Locate the cell with the specified text and output its [x, y] center coordinate. 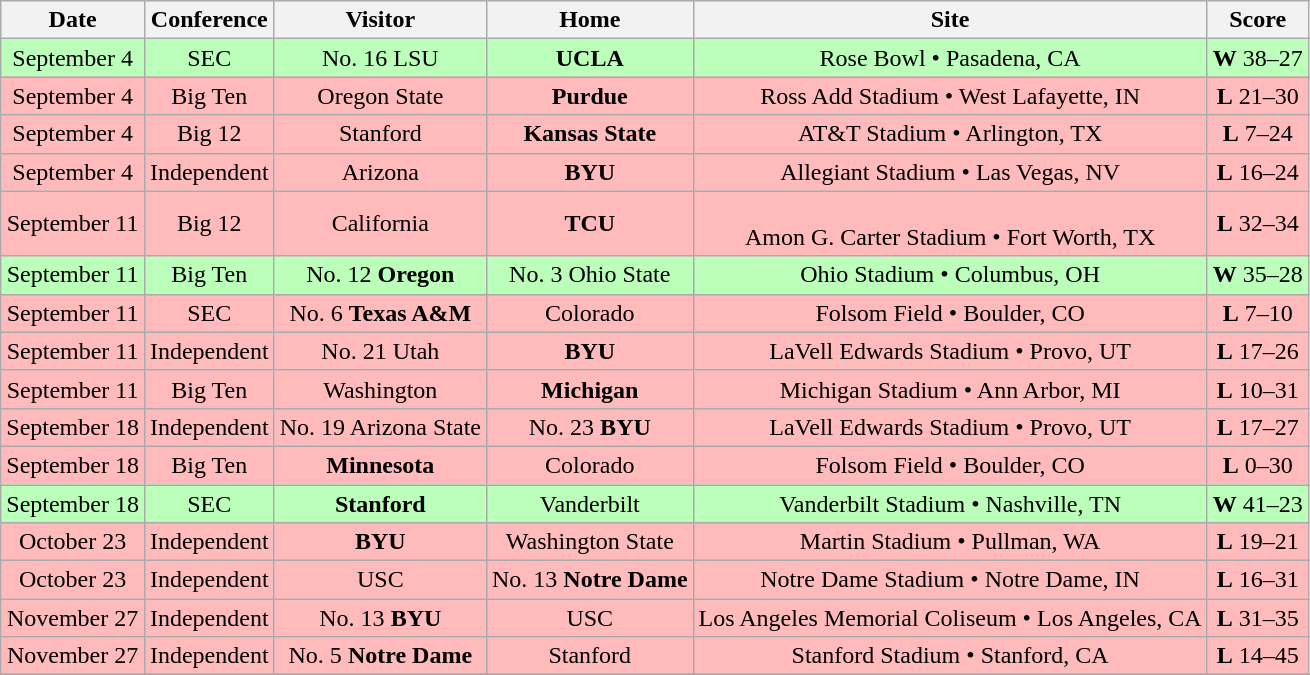
Score [1258, 20]
Stanford Stadium • Stanford, CA [950, 656]
Arizona [380, 172]
Oregon State [380, 96]
California [380, 224]
L 0–30 [1258, 465]
Vanderbilt Stadium • Nashville, TN [950, 503]
L 21–30 [1258, 96]
Martin Stadium • Pullman, WA [950, 542]
Vanderbilt [590, 503]
W 35–28 [1258, 275]
Washington State [590, 542]
L 7–10 [1258, 313]
L 16–24 [1258, 172]
Home [590, 20]
Kansas State [590, 134]
Notre Dame Stadium • Notre Dame, IN [950, 580]
W 41–23 [1258, 503]
Conference [209, 20]
L 19–21 [1258, 542]
No. 3 Ohio State [590, 275]
Amon G. Carter Stadium • Fort Worth, TX [950, 224]
Minnesota [380, 465]
AT&T Stadium • Arlington, TX [950, 134]
No. 16 LSU [380, 58]
No. 21 Utah [380, 351]
No. 6 Texas A&M [380, 313]
W 38–27 [1258, 58]
L 7–24 [1258, 134]
TCU [590, 224]
L 16–31 [1258, 580]
Allegiant Stadium • Las Vegas, NV [950, 172]
Date [73, 20]
No. 13 BYU [380, 618]
L 14–45 [1258, 656]
No. 12 Oregon [380, 275]
Rose Bowl • Pasadena, CA [950, 58]
L 32–34 [1258, 224]
UCLA [590, 58]
Michigan [590, 389]
L 10–31 [1258, 389]
Site [950, 20]
No. 5 Notre Dame [380, 656]
Ohio Stadium • Columbus, OH [950, 275]
Ross Add Stadium • West Lafayette, IN [950, 96]
No. 19 Arizona State [380, 427]
No. 23 BYU [590, 427]
Purdue [590, 96]
L 17–27 [1258, 427]
L 31–35 [1258, 618]
Visitor [380, 20]
Michigan Stadium • Ann Arbor, MI [950, 389]
L 17–26 [1258, 351]
No. 13 Notre Dame [590, 580]
Los Angeles Memorial Coliseum • Los Angeles, CA [950, 618]
Washington [380, 389]
